Output the [X, Y] coordinate of the center of the cell containing the given text.  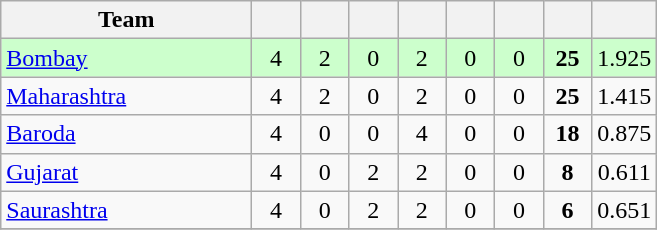
18 [568, 134]
Bombay [126, 58]
Baroda [126, 134]
0.651 [624, 210]
1.415 [624, 96]
Maharashtra [126, 96]
1.925 [624, 58]
Gujarat [126, 172]
0.875 [624, 134]
8 [568, 172]
0.611 [624, 172]
Saurashtra [126, 210]
Team [126, 20]
6 [568, 210]
